Return the (x, y) coordinate for the center point of the cell that contains the specified text.  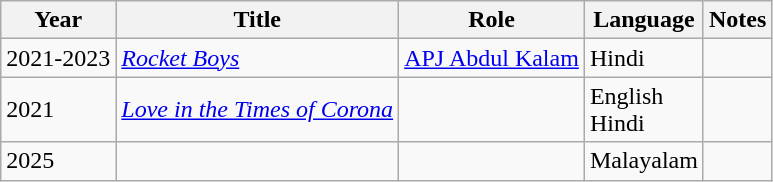
Notes (737, 20)
Malayalam (644, 161)
Rocket Boys (258, 58)
2021-2023 (58, 58)
APJ Abdul Kalam (492, 58)
Language (644, 20)
Title (258, 20)
Year (58, 20)
Hindi (644, 58)
2021 (58, 110)
Love in the Times of Corona (258, 110)
Role (492, 20)
EnglishHindi (644, 110)
2025 (58, 161)
